Search for the cell housing the specified text and yield its [X, Y] center coordinate. 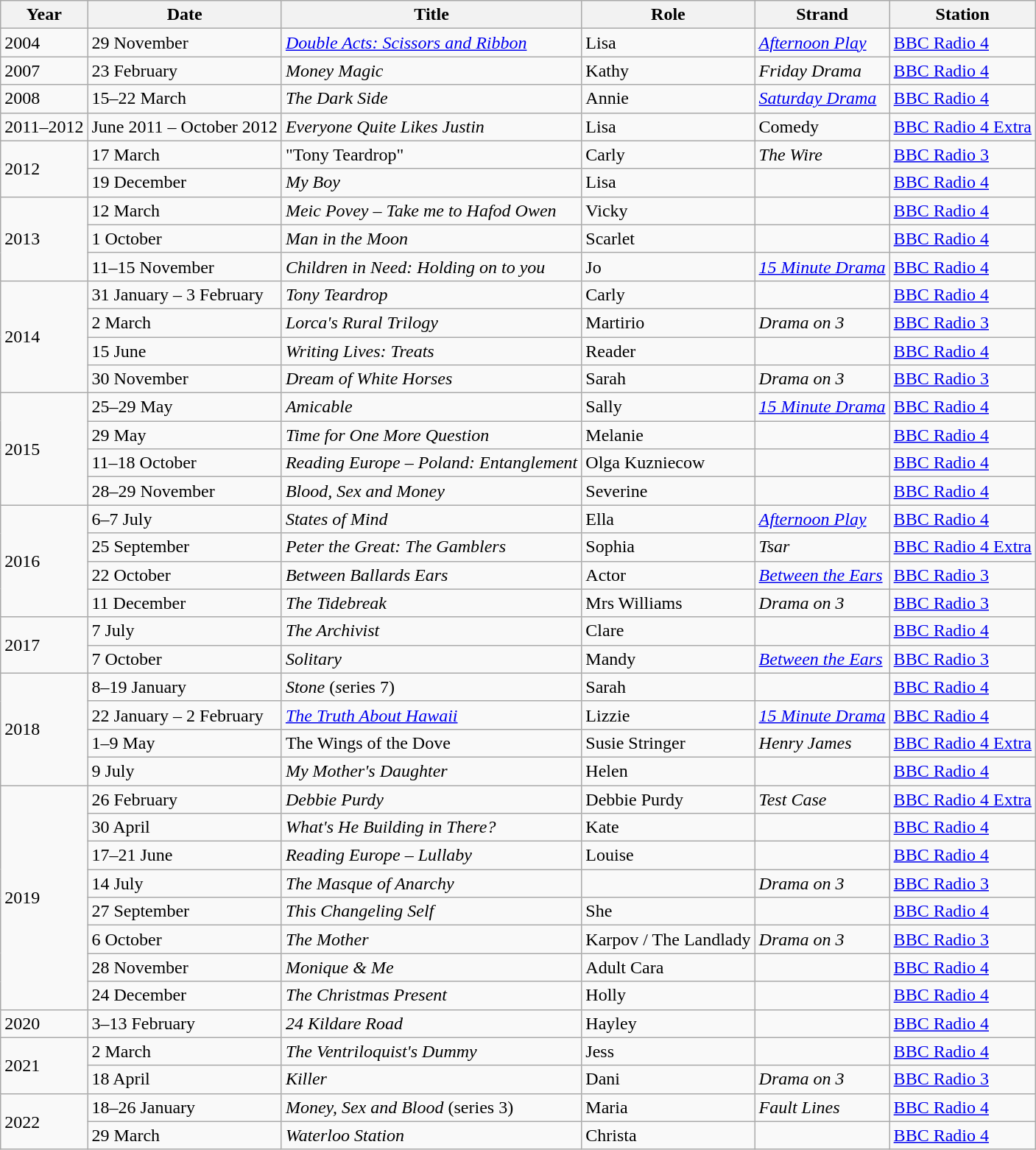
Karpov / The Landlady [669, 939]
3–13 February [184, 1023]
25–29 May [184, 407]
15 June [184, 351]
11 December [184, 603]
17 March [184, 155]
Everyone Quite Likes Justin [431, 127]
She [669, 911]
Reading Europe – Poland: Entanglement [431, 463]
Time for One More Question [431, 435]
Date [184, 15]
8–19 January [184, 687]
Man in the Moon [431, 239]
29 March [184, 1135]
Christa [669, 1135]
30 April [184, 828]
Annie [669, 99]
22 October [184, 575]
The Masque of Anarchy [431, 883]
The Wings of the Dove [431, 743]
2017 [44, 645]
Hayley [669, 1023]
Tony Teardrop [431, 294]
6 October [184, 939]
15–22 March [184, 99]
Scarlet [669, 239]
Lizzie [669, 715]
Double Acts: Scissors and Ribbon [431, 43]
Martirio [669, 322]
Money, Sex and Blood (series 3) [431, 1107]
My Boy [431, 183]
18 April [184, 1079]
17–21 June [184, 856]
Kathy [669, 71]
Jo [669, 267]
Dani [669, 1079]
Friday Drama [822, 71]
Helen [669, 771]
Jess [669, 1051]
Louise [669, 856]
Severine [669, 491]
The Ventriloquist's Dummy [431, 1051]
2014 [44, 336]
My Mother's Daughter [431, 771]
25 September [184, 547]
29 November [184, 43]
Clare [669, 631]
Test Case [822, 799]
The Mother [431, 939]
The Dark Side [431, 99]
What's He Building in There? [431, 828]
18–26 January [184, 1107]
Henry James [822, 743]
2011–2012 [44, 127]
Melanie [669, 435]
The Truth About Hawaii [431, 715]
Adult Cara [669, 967]
23 February [184, 71]
This Changeling Self [431, 911]
Reading Europe – Lullaby [431, 856]
Strand [822, 15]
30 November [184, 379]
29 May [184, 435]
Kate [669, 828]
The Wire [822, 155]
Mrs Williams [669, 603]
19 December [184, 183]
Title [431, 15]
Mandy [669, 659]
31 January – 3 February [184, 294]
Saturday Drama [822, 99]
28 November [184, 967]
Peter the Great: The Gamblers [431, 547]
24 Kildare Road [431, 1023]
Tsar [822, 547]
"Tony Teardrop" [431, 155]
Station [962, 15]
June 2011 – October 2012 [184, 127]
2016 [44, 561]
Role [669, 15]
1 October [184, 239]
Solitary [431, 659]
Holly [669, 995]
2019 [44, 897]
1–9 May [184, 743]
2013 [44, 239]
Year [44, 15]
Lorca's Rural Trilogy [431, 322]
2020 [44, 1023]
Dream of White Horses [431, 379]
26 February [184, 799]
Meic Povey – Take me to Hafod Owen [431, 211]
2015 [44, 449]
Susie Stringer [669, 743]
12 March [184, 211]
Olga Kuzniecow [669, 463]
The Christmas Present [431, 995]
2004 [44, 43]
Sally [669, 407]
Ella [669, 519]
States of Mind [431, 519]
2021 [44, 1065]
Vicky [669, 211]
7 July [184, 631]
Reader [669, 351]
2022 [44, 1121]
2012 [44, 169]
Sophia [669, 547]
Stone (series 7) [431, 687]
The Tidebreak [431, 603]
Children in Need: Holding on to you [431, 267]
14 July [184, 883]
Amicable [431, 407]
11–15 November [184, 267]
22 January – 2 February [184, 715]
11–18 October [184, 463]
Writing Lives: Treats [431, 351]
28–29 November [184, 491]
24 December [184, 995]
2018 [44, 729]
27 September [184, 911]
Comedy [822, 127]
Fault Lines [822, 1107]
Maria [669, 1107]
Between Ballards Ears [431, 575]
Waterloo Station [431, 1135]
2008 [44, 99]
9 July [184, 771]
Blood, Sex and Money [431, 491]
2007 [44, 71]
Killer [431, 1079]
7 October [184, 659]
The Archivist [431, 631]
Monique & Me [431, 967]
Actor [669, 575]
Money Magic [431, 71]
6–7 July [184, 519]
